Pinpoint the cell where the given text exists, returning its [x, y] midpoint coordinate. 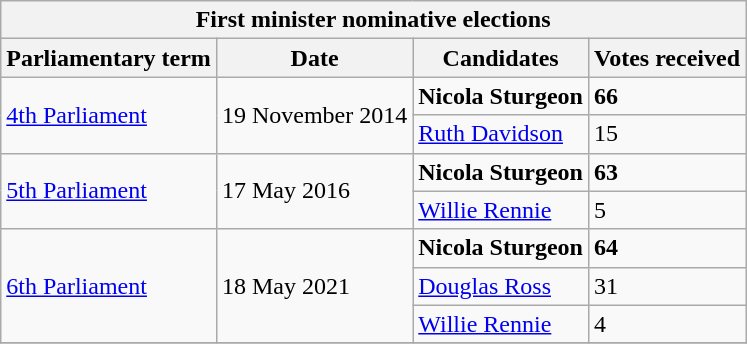
Candidates [501, 58]
18 May 2021 [314, 286]
17 May 2016 [314, 191]
Parliamentary term [109, 58]
Date [314, 58]
Ruth Davidson [501, 134]
4 [666, 324]
Douglas Ross [501, 286]
6th Parliament [109, 286]
15 [666, 134]
63 [666, 172]
5 [666, 210]
66 [666, 96]
First minister nominative elections [374, 20]
5th Parliament [109, 191]
4th Parliament [109, 115]
64 [666, 248]
31 [666, 286]
19 November 2014 [314, 115]
Votes received [666, 58]
